For the text-containing cell, return its midpoint in [X, Y] coordinate format. 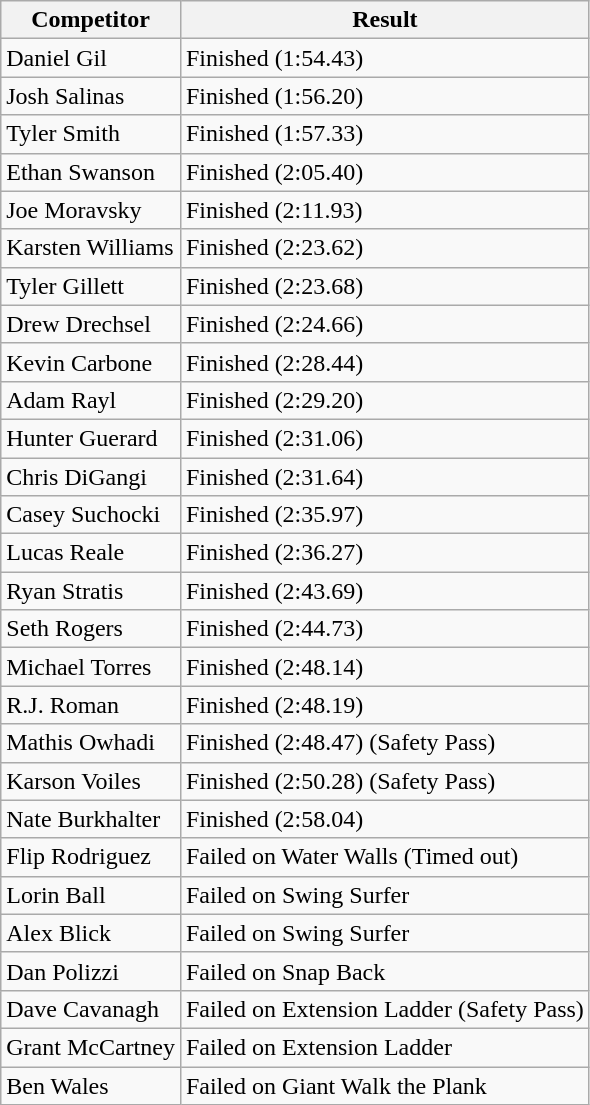
Lorin Ball [91, 895]
Mathis Owhadi [91, 743]
Failed on Giant Walk the Plank [384, 1085]
Josh Salinas [91, 96]
Finished (2:31.64) [384, 477]
Finished (2:43.69) [384, 591]
Casey Suchocki [91, 515]
Finished (2:48.47) (Safety Pass) [384, 743]
Finished (1:57.33) [384, 134]
Finished (2:28.44) [384, 362]
Finished (2:48.14) [384, 667]
Ryan Stratis [91, 591]
Karsten Williams [91, 248]
Finished (2:23.68) [384, 286]
Finished (2:58.04) [384, 819]
Finished (2:35.97) [384, 515]
Joe Moravsky [91, 210]
Finished (1:56.20) [384, 96]
Chris DiGangi [91, 477]
Finished (2:48.19) [384, 705]
Nate Burkhalter [91, 819]
Michael Torres [91, 667]
Ethan Swanson [91, 172]
Failed on Extension Ladder [384, 1047]
Finished (2:11.93) [384, 210]
Finished (2:31.06) [384, 438]
Competitor [91, 20]
Finished (2:44.73) [384, 629]
Failed on Snap Back [384, 971]
Finished (2:23.62) [384, 248]
Finished (2:24.66) [384, 324]
Tyler Smith [91, 134]
Daniel Gil [91, 58]
Grant McCartney [91, 1047]
Seth Rogers [91, 629]
Finished (2:36.27) [384, 553]
Adam Rayl [91, 400]
Hunter Guerard [91, 438]
Failed on Extension Ladder (Safety Pass) [384, 1009]
Flip Rodriguez [91, 857]
Tyler Gillett [91, 286]
Lucas Reale [91, 553]
Karson Voiles [91, 781]
Finished (2:50.28) (Safety Pass) [384, 781]
Ben Wales [91, 1085]
Dave Cavanagh [91, 1009]
Result [384, 20]
Finished (2:29.20) [384, 400]
Alex Blick [91, 933]
Finished (2:05.40) [384, 172]
Kevin Carbone [91, 362]
Failed on Water Walls (Timed out) [384, 857]
Finished (1:54.43) [384, 58]
Drew Drechsel [91, 324]
R.J. Roman [91, 705]
Dan Polizzi [91, 971]
